Return the (x, y) coordinate for the center point of the cell that contains the specified text.  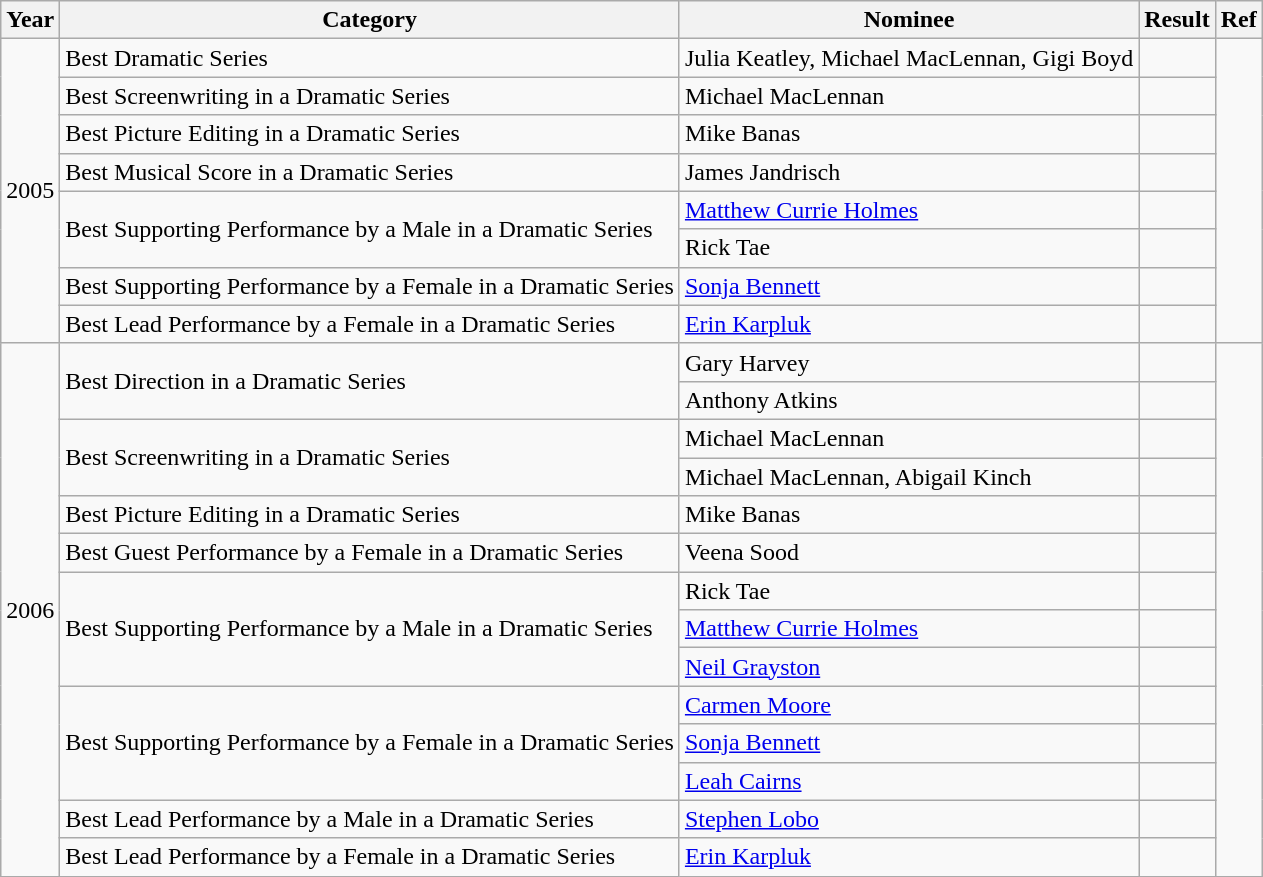
Carmen Moore (908, 705)
Stephen Lobo (908, 819)
Gary Harvey (908, 362)
Result (1177, 20)
Anthony Atkins (908, 400)
Leah Cairns (908, 781)
Best Direction in a Dramatic Series (370, 381)
Michael MacLennan, Abigail Kinch (908, 477)
Best Dramatic Series (370, 58)
Nominee (908, 20)
2006 (30, 610)
Best Lead Performance by a Male in a Dramatic Series (370, 819)
James Jandrisch (908, 172)
Category (370, 20)
Neil Grayston (908, 667)
2005 (30, 191)
Best Guest Performance by a Female in a Dramatic Series (370, 553)
Best Musical Score in a Dramatic Series (370, 172)
Veena Sood (908, 553)
Julia Keatley, Michael MacLennan, Gigi Boyd (908, 58)
Ref (1238, 20)
Year (30, 20)
